From the cell containing the given text, extract its center point as [x, y] coordinate. 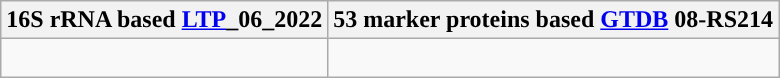
16S rRNA based LTP_06_2022 [164, 20]
53 marker proteins based GTDB 08-RS214 [554, 20]
